Return [x, y] of the center of cell containing provided text 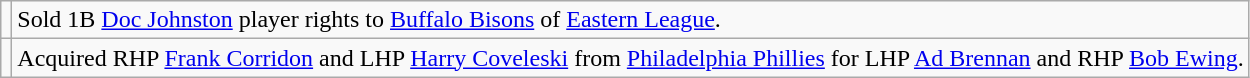
Acquired RHP Frank Corridon and LHP Harry Coveleski from Philadelphia Phillies for LHP Ad Brennan and RHP Bob Ewing. [630, 58]
Sold 1B Doc Johnston player rights to Buffalo Bisons of Eastern League. [630, 20]
